Provide the [X, Y] coordinate of the cell's center where the given text is located.  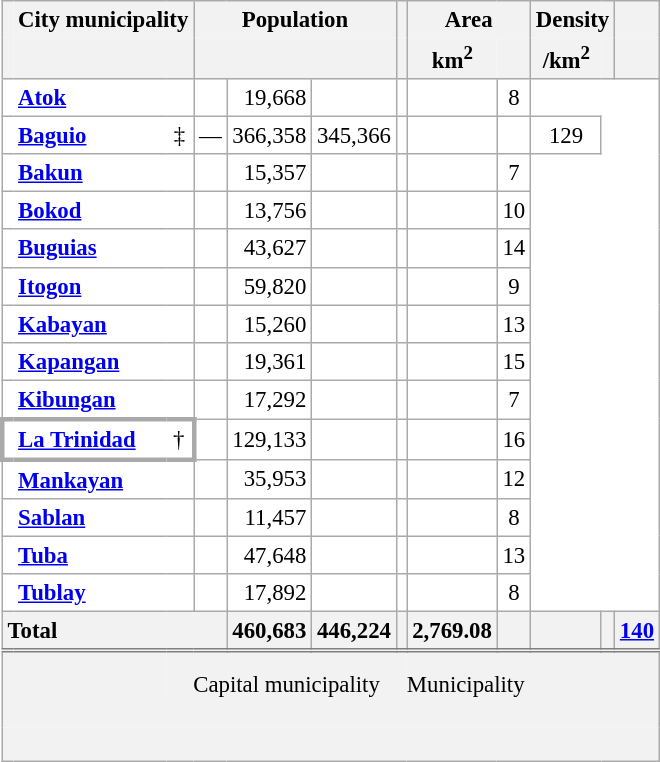
† [180, 440]
446,224 [354, 630]
19,361 [270, 361]
Sablan [104, 518]
43,627 [270, 248]
47,648 [270, 555]
17,892 [270, 593]
Buguias [104, 248]
35,953 [270, 478]
366,358 [270, 136]
2,769.08 [452, 630]
15,357 [270, 173]
Baguio [90, 136]
460,683 [270, 630]
Tuba [104, 555]
14 [514, 248]
129 [566, 136]
140 [638, 630]
Total [114, 630]
345,366 [354, 136]
12 [514, 478]
Capital municipality [286, 674]
— [210, 136]
km2 [452, 58]
/km2 [566, 58]
Atok [104, 98]
15 [514, 361]
Bokod [104, 211]
Area [469, 20]
9 [514, 286]
19,668 [270, 98]
17,292 [270, 400]
City municipality [104, 20]
Bakun [104, 173]
15,260 [270, 324]
Tublay [104, 593]
‡ [180, 136]
16 [514, 440]
Kabayan [104, 324]
Density [573, 20]
Municipality [533, 674]
13,756 [270, 211]
129,133 [270, 440]
59,820 [270, 286]
10 [514, 211]
Population [296, 20]
Itogon [104, 286]
Kapangan [104, 361]
Mankayan [104, 478]
La Trinidad [90, 440]
Kibungan [104, 400]
11,457 [270, 518]
